Locate the cell with the specified text and output its [X, Y] center coordinate. 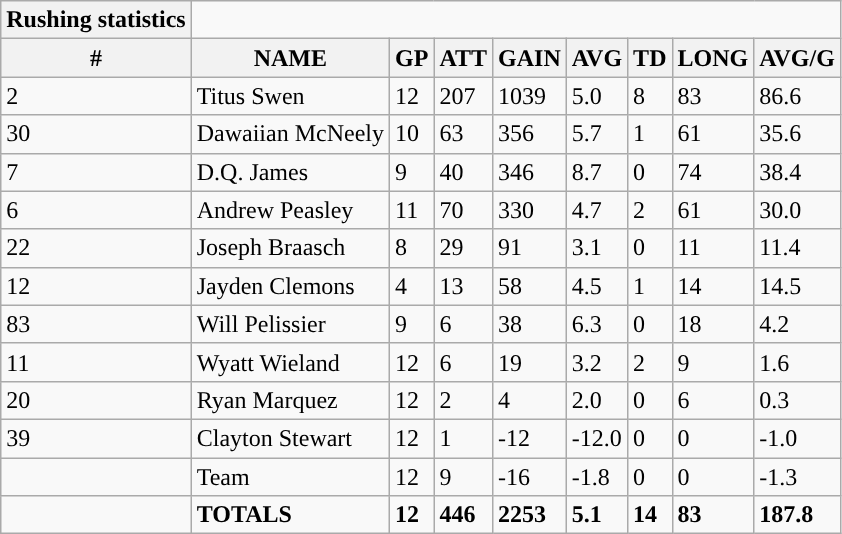
-16 [530, 477]
4.5 [596, 286]
Andrew Peasley [290, 210]
22 [96, 248]
LONG [713, 58]
GAIN [530, 58]
Titus Swen [290, 96]
Wyatt Wieland [290, 362]
-12.0 [596, 438]
AVG/G [798, 58]
58 [530, 286]
AVG [596, 58]
13 [464, 286]
2253 [530, 515]
-12 [530, 438]
-1.0 [798, 438]
-1.3 [798, 477]
3.2 [596, 362]
19 [530, 362]
Will Pelissier [290, 324]
4.7 [596, 210]
207 [464, 96]
8.7 [596, 172]
NAME [290, 58]
0.3 [798, 400]
5.1 [596, 515]
346 [530, 172]
Jayden Clemons [290, 286]
70 [464, 210]
39 [96, 438]
35.6 [798, 134]
30.0 [798, 210]
356 [530, 134]
1.6 [798, 362]
-1.8 [596, 477]
10 [412, 134]
330 [530, 210]
Rushing statistics [96, 20]
63 [464, 134]
Joseph Braasch [290, 248]
5.7 [596, 134]
38.4 [798, 172]
1039 [530, 96]
14.5 [798, 286]
29 [464, 248]
GP [412, 58]
ATT [464, 58]
86.6 [798, 96]
30 [96, 134]
# [96, 58]
2.0 [596, 400]
Clayton Stewart [290, 438]
5.0 [596, 96]
TOTALS [290, 515]
40 [464, 172]
11.4 [798, 248]
4.2 [798, 324]
7 [96, 172]
20 [96, 400]
187.8 [798, 515]
3.1 [596, 248]
6.3 [596, 324]
TD [650, 58]
74 [713, 172]
Ryan Marquez [290, 400]
Dawaiian McNeely [290, 134]
91 [530, 248]
Team [290, 477]
D.Q. James [290, 172]
446 [464, 515]
38 [530, 324]
18 [713, 324]
